Capture the cell that displays the provided text and extract its (X, Y) central coordinate. 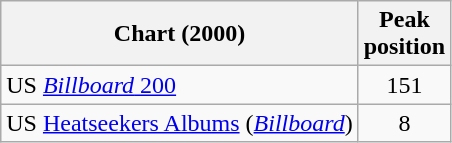
8 (404, 123)
Chart (2000) (180, 34)
Peakposition (404, 34)
US Heatseekers Albums (Billboard) (180, 123)
US Billboard 200 (180, 85)
151 (404, 85)
